Return [X, Y] of the center of cell containing provided text 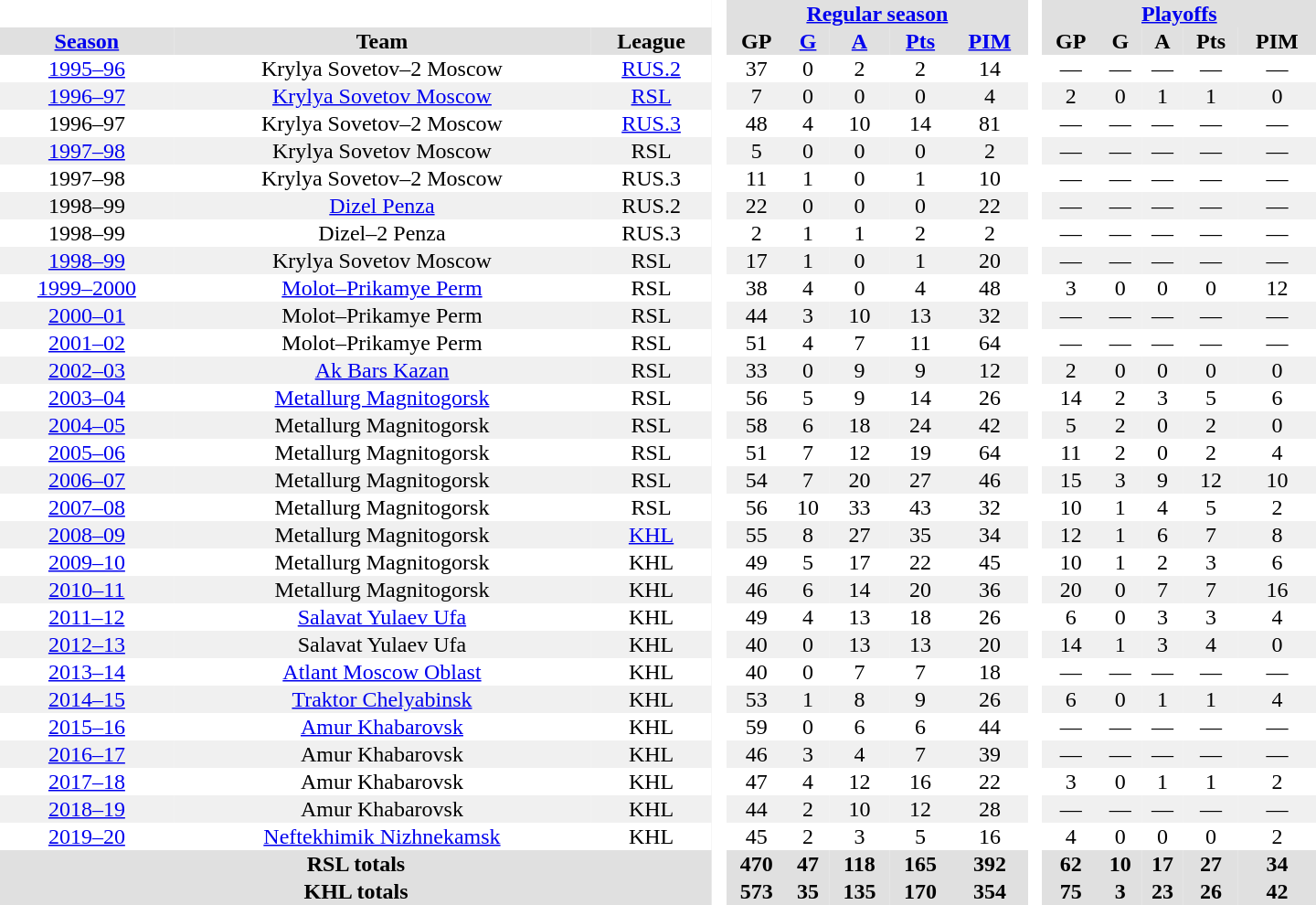
118 [859, 864]
43 [921, 507]
23 [1162, 891]
Ak Bars Kazan [382, 370]
Neftekhimik Nizhnekamsk [382, 836]
573 [757, 891]
2007–08 [87, 507]
24 [921, 425]
2012–13 [87, 644]
League [651, 41]
58 [757, 425]
38 [757, 288]
2015–16 [87, 727]
2005–06 [87, 452]
165 [921, 864]
2017–18 [87, 782]
Dizel Penza [382, 206]
2019–20 [87, 836]
Atlant Moscow Oblast [382, 672]
39 [989, 754]
RSL totals [356, 864]
2014–15 [87, 699]
2008–09 [87, 535]
392 [989, 864]
2002–03 [87, 370]
2000–01 [87, 315]
55 [757, 535]
Dizel–2 Penza [382, 233]
28 [989, 809]
53 [757, 699]
1995–96 [87, 69]
54 [757, 480]
470 [757, 864]
36 [989, 590]
62 [1071, 864]
Team [382, 41]
Traktor Chelyabinsk [382, 699]
2018–19 [87, 809]
2001–02 [87, 343]
19 [921, 452]
2009–10 [87, 562]
Season [87, 41]
37 [757, 69]
2016–17 [87, 754]
Regular season [877, 14]
2011–12 [87, 617]
354 [989, 891]
59 [757, 727]
2013–14 [87, 672]
KHL totals [356, 891]
135 [859, 891]
170 [921, 891]
Playoffs [1179, 14]
2004–05 [87, 425]
1999–2000 [87, 288]
2010–11 [87, 590]
15 [1071, 480]
75 [1071, 891]
81 [989, 123]
2006–07 [87, 480]
2003–04 [87, 398]
